For the text-containing cell, return its midpoint in [X, Y] coordinate format. 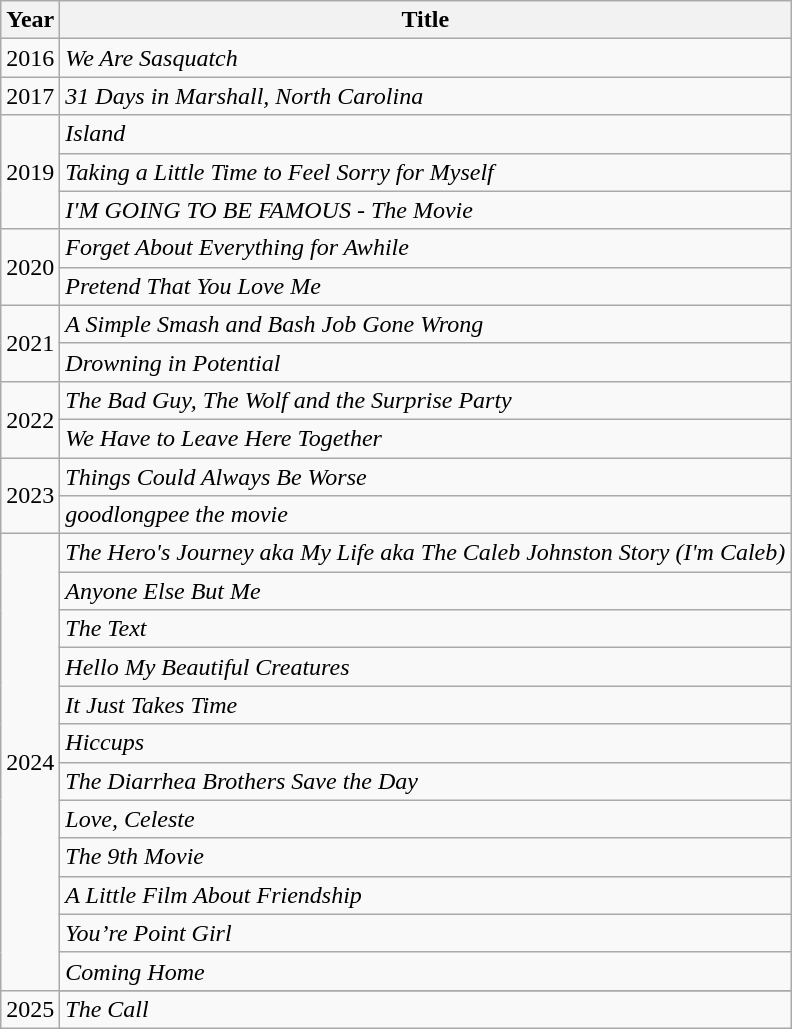
Drowning in Potential [426, 362]
2017 [30, 96]
The Call [426, 1009]
Title [426, 20]
2021 [30, 343]
A Little Film About Friendship [426, 895]
31 Days in Marshall, North Carolina [426, 96]
The 9th Movie [426, 857]
2016 [30, 58]
Hello My Beautiful Creatures [426, 667]
Forget About Everything for Awhile [426, 248]
2019 [30, 172]
Things Could Always Be Worse [426, 477]
A Simple Smash and Bash Job Gone Wrong [426, 324]
You’re Point Girl [426, 933]
Anyone Else But Me [426, 591]
2024 [30, 762]
Love, Celeste [426, 819]
Year [30, 20]
goodlongpee the movie [426, 515]
Taking a Little Time to Feel Sorry for Myself [426, 172]
Pretend That You Love Me [426, 286]
The Diarrhea Brothers Save the Day [426, 781]
We Have to Leave Here Together [426, 438]
The Bad Guy, The Wolf and the Surprise Party [426, 400]
2022 [30, 419]
We Are Sasquatch [426, 58]
It Just Takes Time [426, 705]
Coming Home [426, 971]
The Hero's Journey aka My Life aka The Caleb Johnston Story (I'm Caleb) [426, 553]
Island [426, 134]
2025 [30, 1009]
The Text [426, 629]
2023 [30, 496]
2020 [30, 267]
I'M GOING TO BE FAMOUS - The Movie [426, 210]
Hiccups [426, 743]
